Find where the given text appears and provide that cell's center as (x, y) coordinate. 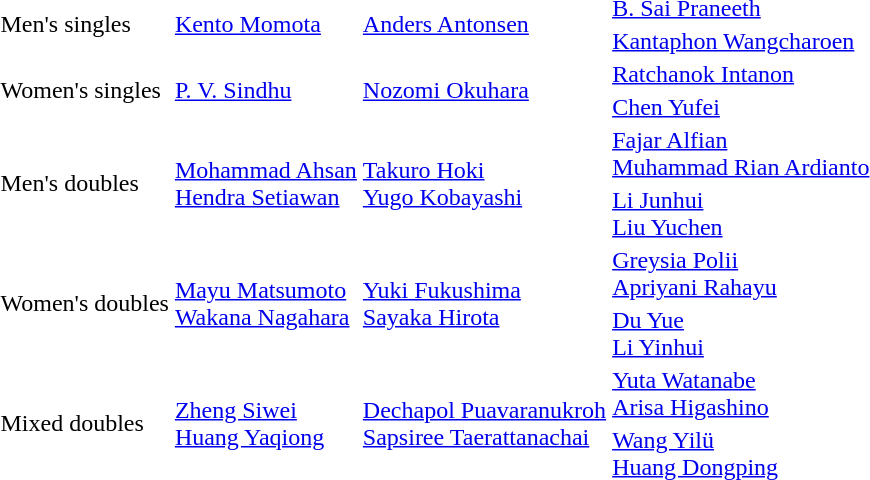
Mohammad Ahsan Hendra Setiawan (266, 184)
Takuro Hoki Yugo Kobayashi (484, 184)
P. V. Sindhu (266, 90)
Nozomi Okuhara (484, 90)
Mayu Matsumoto Wakana Nagahara (266, 304)
Yuki Fukushima Sayaka Hirota (484, 304)
